Determine the (X, Y) coordinate at the center of the cell enclosing the given text.  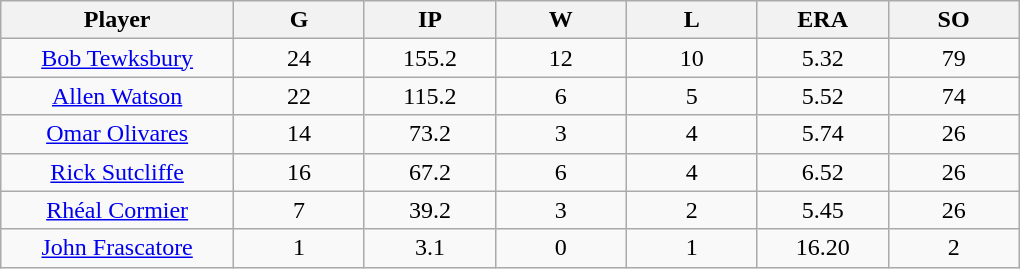
73.2 (430, 134)
0 (560, 248)
ERA (822, 20)
5.52 (822, 96)
22 (300, 96)
14 (300, 134)
74 (954, 96)
Player (118, 20)
Omar Olivares (118, 134)
SO (954, 20)
12 (560, 58)
IP (430, 20)
Rhéal Cormier (118, 210)
3.1 (430, 248)
5.45 (822, 210)
6.52 (822, 172)
7 (300, 210)
39.2 (430, 210)
John Frascatore (118, 248)
Bob Tewksbury (118, 58)
24 (300, 58)
Allen Watson (118, 96)
155.2 (430, 58)
G (300, 20)
Rick Sutcliffe (118, 172)
67.2 (430, 172)
115.2 (430, 96)
16 (300, 172)
10 (692, 58)
5.74 (822, 134)
79 (954, 58)
L (692, 20)
5 (692, 96)
5.32 (822, 58)
16.20 (822, 248)
W (560, 20)
